Determine the (X, Y) coordinate at the center of the cell enclosing the given text.  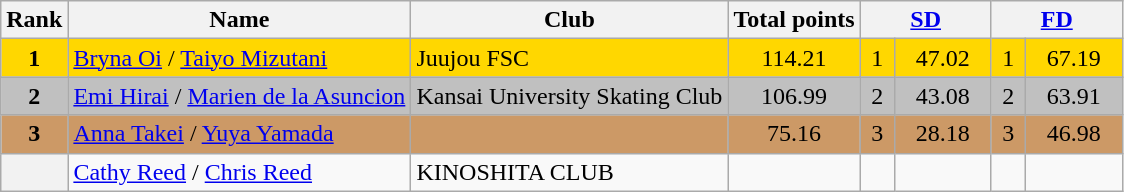
47.02 (942, 58)
KINOSHITA CLUB (570, 172)
Anna Takei / Yuya Yamada (240, 134)
Cathy Reed / Chris Reed (240, 172)
Name (240, 20)
75.16 (794, 134)
SD (926, 20)
Kansai University Skating Club (570, 96)
Emi Hirai / Marien de la Asuncion (240, 96)
106.99 (794, 96)
Juujou FSC (570, 58)
67.19 (1074, 58)
Total points (794, 20)
Rank (34, 20)
43.08 (942, 96)
Club (570, 20)
28.18 (942, 134)
63.91 (1074, 96)
46.98 (1074, 134)
Bryna Oi / Taiyo Mizutani (240, 58)
114.21 (794, 58)
FD (1056, 20)
